Output the [X, Y] coordinate of the center of the cell containing the given text.  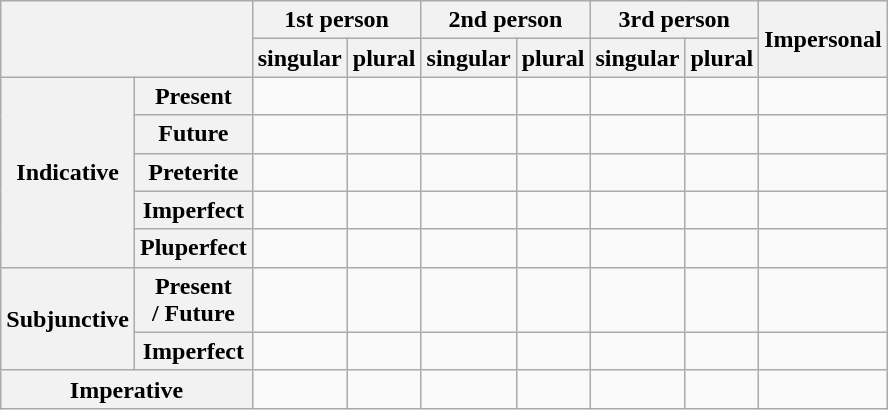
Imperative [126, 389]
Future [194, 134]
Subjunctive [68, 318]
3rd person [674, 20]
Present/ Future [194, 300]
Pluperfect [194, 248]
Indicative [68, 172]
Preterite [194, 172]
Present [194, 96]
1st person [336, 20]
Impersonal [823, 39]
2nd person [506, 20]
